Provide the (X, Y) coordinate of the cell's center where the given text is located.  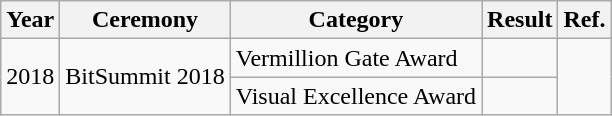
Year (30, 20)
Ceremony (145, 20)
2018 (30, 77)
BitSummit 2018 (145, 77)
Category (356, 20)
Vermillion Gate Award (356, 58)
Visual Excellence Award (356, 96)
Ref. (584, 20)
Result (520, 20)
